Identify which cell holds the provided text, then report its [X, Y] central coordinate. 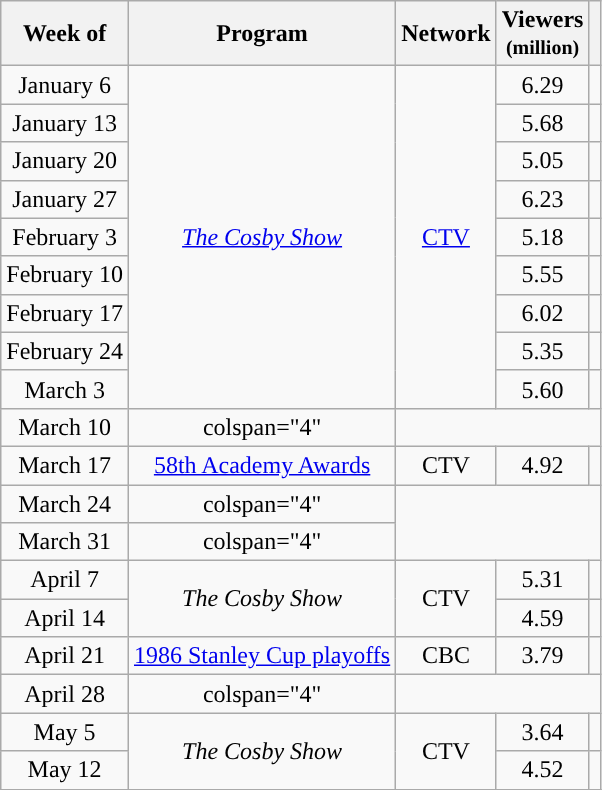
4.59 [542, 618]
Network [446, 34]
February 24 [65, 351]
January 27 [65, 199]
58th Academy Awards [262, 465]
April 14 [65, 618]
May 5 [65, 732]
March 3 [65, 389]
6.02 [542, 313]
5.55 [542, 275]
5.31 [542, 580]
January 6 [65, 85]
5.05 [542, 161]
4.52 [542, 770]
January 20 [65, 161]
April 7 [65, 580]
Week of [65, 34]
Program [262, 34]
March 10 [65, 427]
January 13 [65, 123]
March 31 [65, 542]
February 17 [65, 313]
6.23 [542, 199]
5.68 [542, 123]
3.79 [542, 656]
Viewers(million) [542, 34]
1986 Stanley Cup playoffs [262, 656]
5.35 [542, 351]
March 24 [65, 503]
4.92 [542, 465]
5.60 [542, 389]
April 28 [65, 694]
3.64 [542, 732]
February 3 [65, 237]
February 10 [65, 275]
May 12 [65, 770]
6.29 [542, 85]
March 17 [65, 465]
April 21 [65, 656]
5.18 [542, 237]
CBC [446, 656]
